Output the [x, y] coordinate of the center of the cell containing the given text.  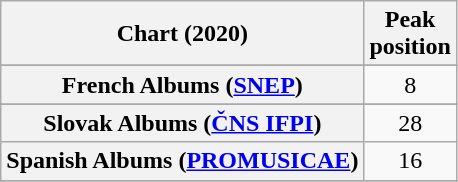
Slovak Albums (ČNS IFPI) [182, 123]
28 [410, 123]
French Albums (SNEP) [182, 85]
Peakposition [410, 34]
Chart (2020) [182, 34]
16 [410, 161]
Spanish Albums (PROMUSICAE) [182, 161]
8 [410, 85]
